Return (X, Y) of the center of cell containing provided text 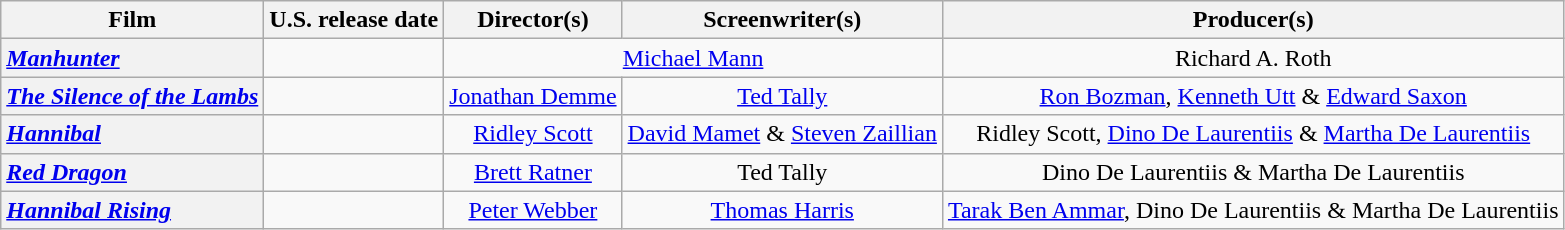
Hannibal Rising (132, 210)
Peter Webber (533, 210)
Ridley Scott (533, 134)
Richard A. Roth (1253, 58)
Jonathan Demme (533, 96)
Producer(s) (1253, 20)
Screenwriter(s) (782, 20)
U.S. release date (354, 20)
Ron Bozman, Kenneth Utt & Edward Saxon (1253, 96)
Tarak Ben Ammar, Dino De Laurentiis & Martha De Laurentiis (1253, 210)
Ridley Scott, Dino De Laurentiis & Martha De Laurentiis (1253, 134)
Red Dragon (132, 172)
David Mamet & Steven Zaillian (782, 134)
Hannibal (132, 134)
Film (132, 20)
Manhunter (132, 58)
Dino De Laurentiis & Martha De Laurentiis (1253, 172)
Michael Mann (694, 58)
The Silence of the Lambs (132, 96)
Director(s) (533, 20)
Thomas Harris (782, 210)
Brett Ratner (533, 172)
